Pinpoint the cell where the given text exists, returning its [X, Y] midpoint coordinate. 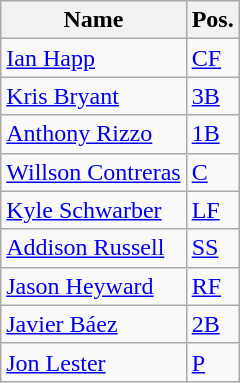
Addison Russell [94, 248]
1B [212, 134]
C [212, 172]
Kris Bryant [94, 96]
2B [212, 324]
Javier Báez [94, 324]
P [212, 362]
Name [94, 20]
Kyle Schwarber [94, 210]
Ian Happ [94, 58]
LF [212, 210]
SS [212, 248]
3B [212, 96]
Jason Heyward [94, 286]
CF [212, 58]
RF [212, 286]
Anthony Rizzo [94, 134]
Jon Lester [94, 362]
Pos. [212, 20]
Willson Contreras [94, 172]
